Search for the cell housing the specified text and yield its (x, y) center coordinate. 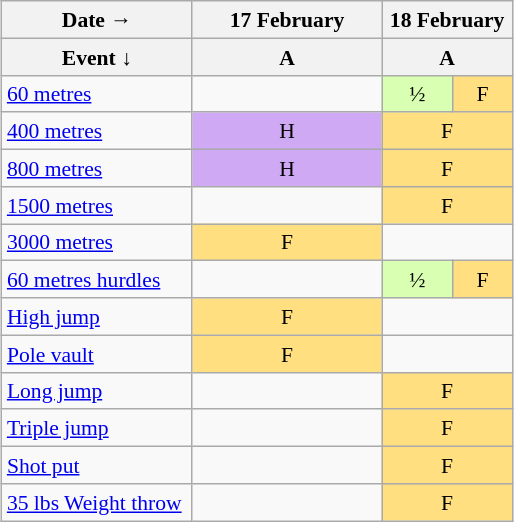
60 metres hurdles (97, 280)
17 February (287, 20)
800 metres (97, 168)
35 lbs Weight throw (97, 502)
1500 metres (97, 204)
High jump (97, 316)
Triple jump (97, 428)
Date → (97, 20)
Event ↓ (97, 56)
400 metres (97, 130)
Long jump (97, 390)
Shot put (97, 464)
18 February (447, 20)
3000 metres (97, 242)
Pole vault (97, 354)
60 metres (97, 94)
